Determine the [x, y] coordinate at the center of the cell enclosing the given text.  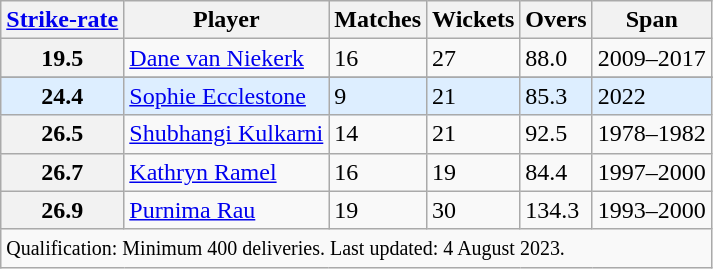
Purnima Rau [226, 210]
26.7 [62, 172]
27 [474, 58]
Kathryn Ramel [226, 172]
14 [378, 134]
2009–2017 [652, 58]
30 [474, 210]
9 [378, 96]
Matches [378, 20]
88.0 [556, 58]
134.3 [556, 210]
Shubhangi Kulkarni [226, 134]
Overs [556, 20]
Player [226, 20]
85.3 [556, 96]
Sophie Ecclestone [226, 96]
Dane van Niekerk [226, 58]
84.4 [556, 172]
Qualification: Minimum 400 deliveries. Last updated: 4 August 2023. [356, 248]
92.5 [556, 134]
2022 [652, 96]
Span [652, 20]
19.5 [62, 58]
Strike-rate [62, 20]
1993–2000 [652, 210]
1978–1982 [652, 134]
24.4 [62, 96]
1997–2000 [652, 172]
Wickets [474, 20]
26.5 [62, 134]
26.9 [62, 210]
